Provide the (X, Y) coordinate of the cell's center where the given text is located.  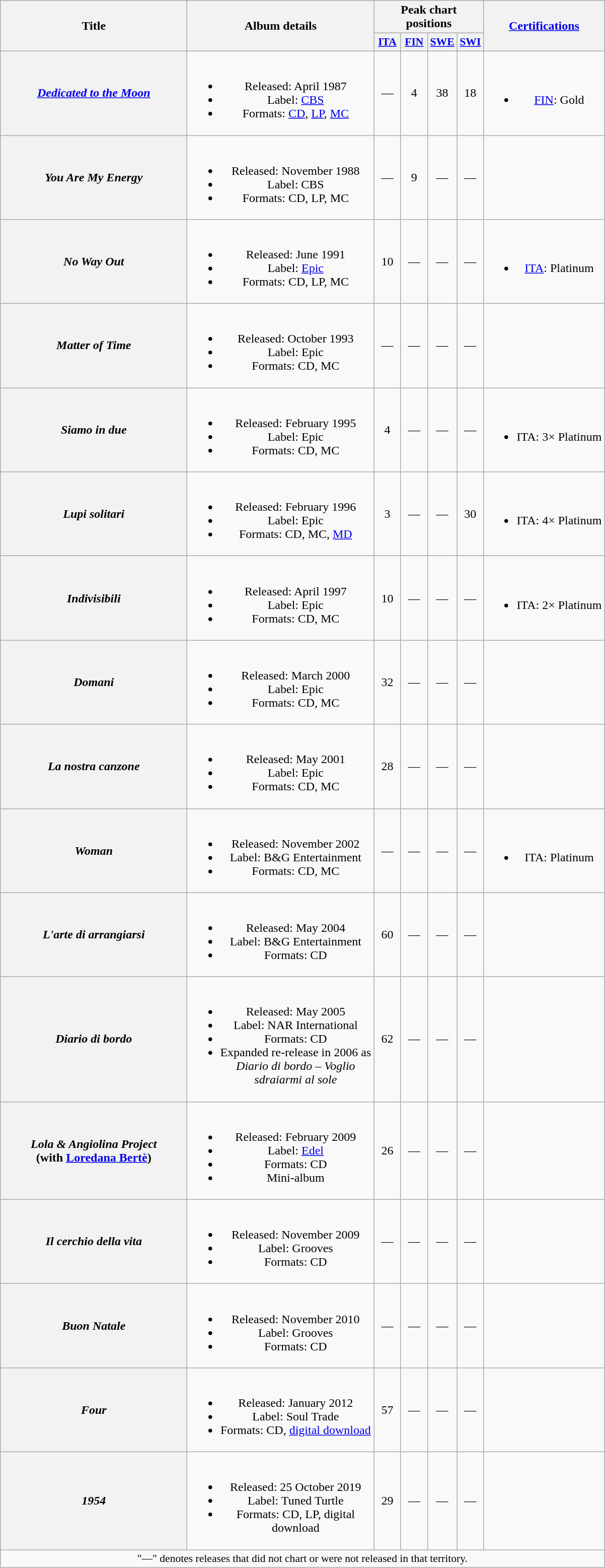
Diario di bordo (94, 1039)
Album details (281, 26)
Certifications (544, 26)
57 (388, 1409)
ITA: 4× Platinum (544, 514)
Released: May 2004Label: B&G EntertainmentFormats: CD (281, 935)
9 (414, 177)
Siamo in due (94, 430)
Released: November 2010Label: GroovesFormats: CD (281, 1326)
Released: May 2001Label: EpicFormats: CD, MC (281, 767)
Released: April 1997Label: EpicFormats: CD, MC (281, 598)
La nostra canzone (94, 767)
SWI (470, 42)
ITA (388, 42)
28 (388, 767)
Title (94, 26)
1954 (94, 1501)
26 (388, 1150)
You Are My Energy (94, 177)
Lupi solitari (94, 514)
Buon Natale (94, 1326)
Il cerchio della vita (94, 1241)
FIN (414, 42)
Released: November 1988Label: CBSFormats: CD, LP, MC (281, 177)
62 (388, 1039)
Released: February 2009Label: EdelFormats: CDMini-album (281, 1150)
Released: January 2012Label: Soul TradeFormats: CD, digital download (281, 1409)
Lola & Angiolina Project(with Loredana Bertè) (94, 1150)
30 (470, 514)
Dedicated to the Moon (94, 93)
ITA: 3× Platinum (544, 430)
60 (388, 935)
18 (470, 93)
Matter of Time (94, 346)
Domani (94, 682)
Released: November 2002Label: B&G EntertainmentFormats: CD, MC (281, 850)
No Way Out (94, 262)
FIN: Gold (544, 93)
"—" denotes releases that did not chart or were not released in that territory. (302, 1558)
Released: February 1995Label: EpicFormats: CD, MC (281, 430)
Released: November 2009Label: GroovesFormats: CD (281, 1241)
Released: 25 October 2019Label: Tuned TurtleFormats: CD, LP, digital download (281, 1501)
29 (388, 1501)
3 (388, 514)
Released: May 2005Label: NAR InternationalFormats: CDExpanded re-release in 2006 as Diario di bordo – Voglio sdraiarmi al sole (281, 1039)
38 (442, 93)
Released: April 1987Label: CBSFormats: CD, LP, MC (281, 93)
SWE (442, 42)
Peak chart positions (429, 17)
Released: June 1991Label: EpicFormats: CD, LP, MC (281, 262)
Released: March 2000Label: EpicFormats: CD, MC (281, 682)
Released: October 1993Label: EpicFormats: CD, MC (281, 346)
Indivisibili (94, 598)
Four (94, 1409)
L'arte di arrangiarsi (94, 935)
Released: February 1996Label: EpicFormats: CD, MC, MD (281, 514)
Woman (94, 850)
32 (388, 682)
ITA: 2× Platinum (544, 598)
